Locate the cell with the specified text and output its [X, Y] center coordinate. 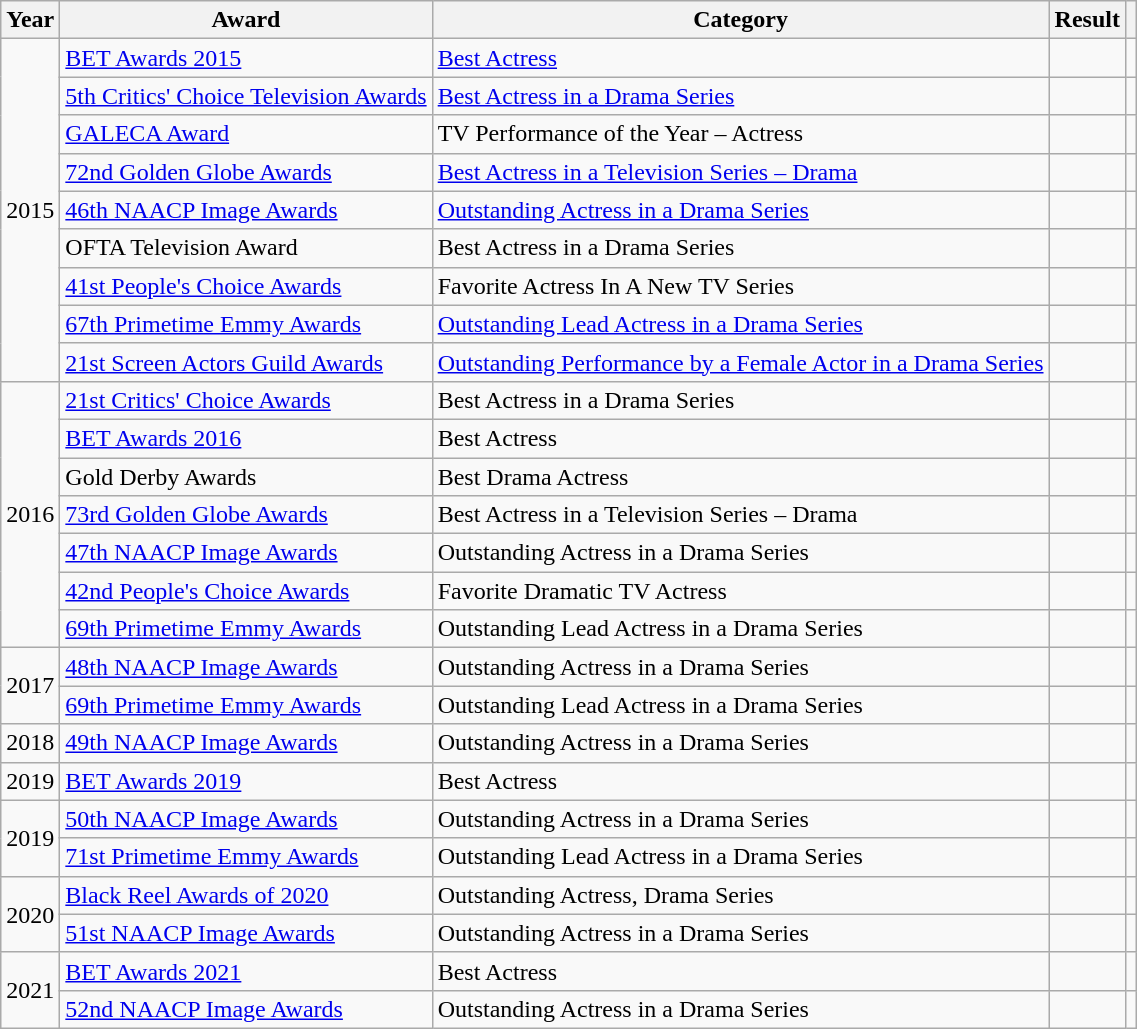
72nd Golden Globe Awards [246, 172]
41st People's Choice Awards [246, 286]
49th NAACP Image Awards [246, 743]
2017 [30, 686]
BET Awards 2019 [246, 781]
GALECA Award [246, 134]
47th NAACP Image Awards [246, 553]
Award [246, 20]
5th Critics' Choice Television Awards [246, 96]
51st NAACP Image Awards [246, 933]
71st Primetime Emmy Awards [246, 857]
Result [1087, 20]
Gold Derby Awards [246, 477]
BET Awards 2016 [246, 438]
2015 [30, 210]
2016 [30, 514]
21st Screen Actors Guild Awards [246, 362]
Category [740, 20]
42nd People's Choice Awards [246, 591]
Favorite Actress In A New TV Series [740, 286]
Outstanding Performance by a Female Actor in a Drama Series [740, 362]
2018 [30, 743]
48th NAACP Image Awards [246, 667]
21st Critics' Choice Awards [246, 400]
46th NAACP Image Awards [246, 210]
67th Primetime Emmy Awards [246, 324]
73rd Golden Globe Awards [246, 515]
52nd NAACP Image Awards [246, 1009]
Year [30, 20]
Favorite Dramatic TV Actress [740, 591]
Best Drama Actress [740, 477]
2021 [30, 990]
Outstanding Actress, Drama Series [740, 895]
OFTA Television Award [246, 248]
Black Reel Awards of 2020 [246, 895]
TV Performance of the Year – Actress [740, 134]
BET Awards 2021 [246, 971]
2020 [30, 914]
50th NAACP Image Awards [246, 819]
BET Awards 2015 [246, 58]
